Search for the cell housing the specified text and yield its [X, Y] center coordinate. 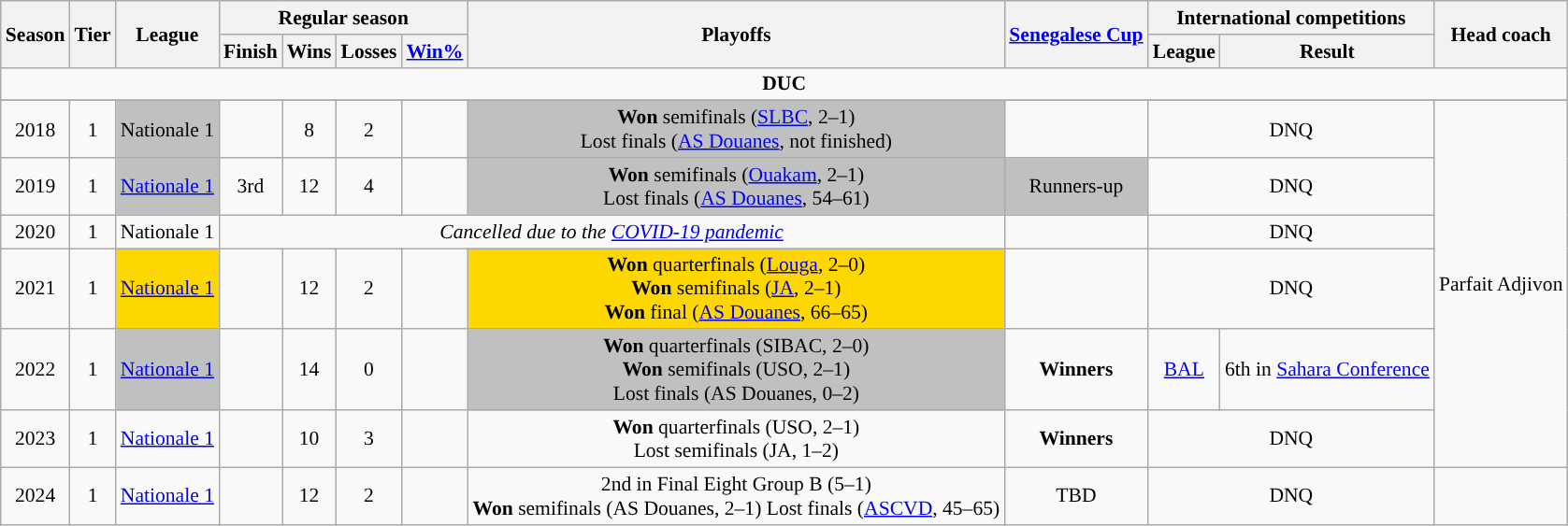
2023 [36, 439]
3rd [251, 187]
Runners-up [1075, 187]
2018 [36, 129]
Tier [92, 34]
DUC [784, 84]
3 [368, 439]
International competitions [1291, 18]
2nd in Final Eight Group B (5–1)Won semifinals (AS Douanes, 2–1) Lost finals (ASCVD, 45–65) [736, 495]
Won semifinals (Ouakam, 2–1)Lost finals (AS Douanes, 54–61) [736, 187]
4 [368, 187]
6th in Sahara Conference [1328, 370]
Playoffs [736, 34]
Wins [309, 51]
2020 [36, 232]
Result [1328, 51]
Regular season [343, 18]
14 [309, 370]
10 [309, 439]
8 [309, 129]
TBD [1075, 495]
Won quarterfinals (USO, 2–1)Lost semifinals (JA, 1–2) [736, 439]
BAL [1184, 370]
0 [368, 370]
Win% [436, 51]
Senegalese Cup [1075, 34]
Head coach [1502, 34]
Won semifinals (SLBC, 2–1)Lost finals (AS Douanes, not finished) [736, 129]
2022 [36, 370]
Season [36, 34]
Won quarterfinals (SIBAC, 2–0)Won semifinals (USO, 2–1)Lost finals (AS Douanes, 0–2) [736, 370]
Won quarterfinals (Louga, 2–0)Won semifinals (JA, 2–1)Won final (AS Douanes, 66–65) [736, 290]
Finish [251, 51]
2021 [36, 290]
2024 [36, 495]
Parfait Adjivon [1502, 284]
Losses [368, 51]
Cancelled due to the COVID-19 pandemic [611, 232]
2019 [36, 187]
